Provide the [x, y] coordinate of the cell's center where the given text is located.  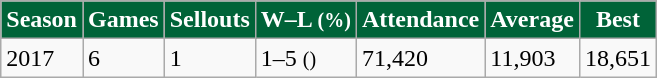
Attendance [420, 20]
18,651 [618, 58]
Average [532, 20]
Sellouts [210, 20]
W–L (%) [306, 20]
71,420 [420, 58]
6 [123, 58]
Best [618, 20]
1–5 () [306, 58]
2017 [42, 58]
1 [210, 58]
Games [123, 20]
11,903 [532, 58]
Season [42, 20]
